Detect which cell encompasses the target text, then output its (X, Y) center coordinate. 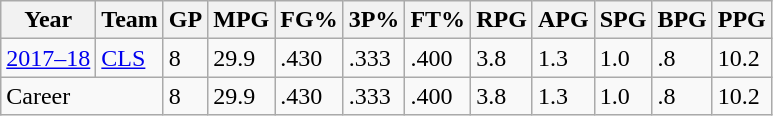
BPG (682, 20)
SPG (623, 20)
GP (185, 20)
RPG (502, 20)
Career (82, 96)
APG (563, 20)
FG% (309, 20)
2017–18 (48, 58)
Team (130, 20)
Year (48, 20)
3P% (374, 20)
MPG (242, 20)
FT% (438, 20)
PPG (742, 20)
CLS (130, 58)
